Capture the cell that displays the provided text and extract its [X, Y] central coordinate. 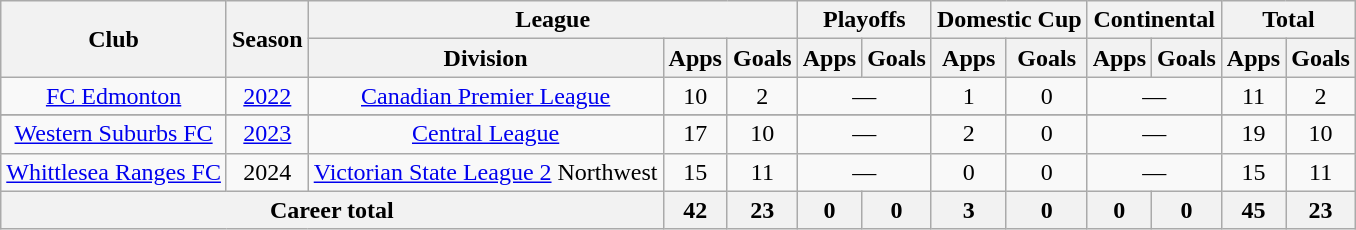
Playoffs [864, 20]
17 [695, 134]
45 [1253, 210]
Division [486, 58]
1 [968, 96]
Whittlesea Ranges FC [114, 172]
Domestic Cup [1009, 20]
42 [695, 210]
2022 [267, 96]
2023 [267, 134]
Career total [332, 210]
FC Edmonton [114, 96]
League [552, 20]
Continental [1154, 20]
Club [114, 39]
Western Suburbs FC [114, 134]
Season [267, 39]
Central League [486, 134]
Total [1288, 20]
19 [1253, 134]
2024 [267, 172]
Canadian Premier League [486, 96]
Victorian State League 2 Northwest [486, 172]
3 [968, 210]
